Return (X, Y) of the center of cell containing provided text 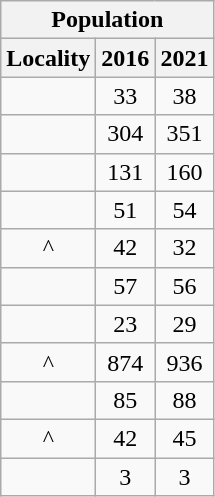
351 (184, 134)
2021 (184, 58)
85 (126, 400)
51 (126, 210)
2016 (126, 58)
160 (184, 172)
23 (126, 324)
Locality (48, 58)
936 (184, 362)
38 (184, 96)
56 (184, 286)
Population (108, 20)
54 (184, 210)
131 (126, 172)
88 (184, 400)
874 (126, 362)
29 (184, 324)
45 (184, 438)
57 (126, 286)
33 (126, 96)
32 (184, 248)
304 (126, 134)
